Detect which cell encompasses the target text, then output its (X, Y) center coordinate. 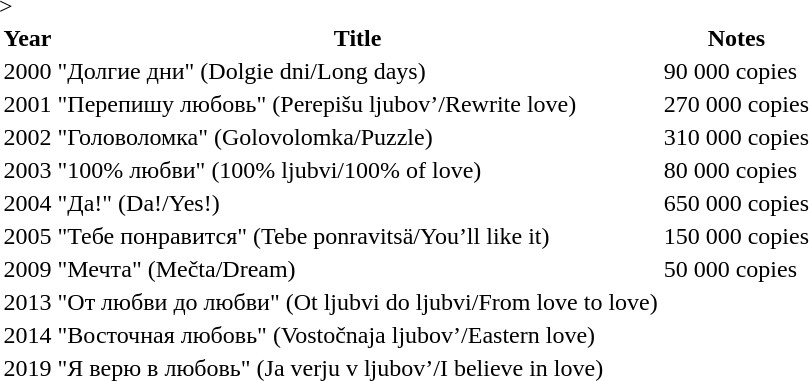
Year (28, 38)
"100% любви" (100% ljubvi/100% of love) (358, 170)
2000 (28, 71)
"Мечта" (Mečta/Dream) (358, 269)
"Да!" (Da!/Yes!) (358, 203)
2002 (28, 137)
2001 (28, 104)
2003 (28, 170)
2013 (28, 302)
"От любви до любви" (Ot ljubvi do ljubvi/From love to love) (358, 302)
Title (358, 38)
"Восточная любовь" (Vostočnaja ljubov’/Eastern love) (358, 335)
2004 (28, 203)
2014 (28, 335)
2005 (28, 236)
2009 (28, 269)
"Головоломка" (Golovolomka/Puzzle) (358, 137)
"Перепишу любовь" (Perepišu ljubov’/Rewrite love) (358, 104)
"Долгие дни" (Dolgie dni/Long days) (358, 71)
"Тебе понравится" (Tebe ponravitsä/You’ll like it) (358, 236)
